Identify which cell holds the provided text, then report its (x, y) central coordinate. 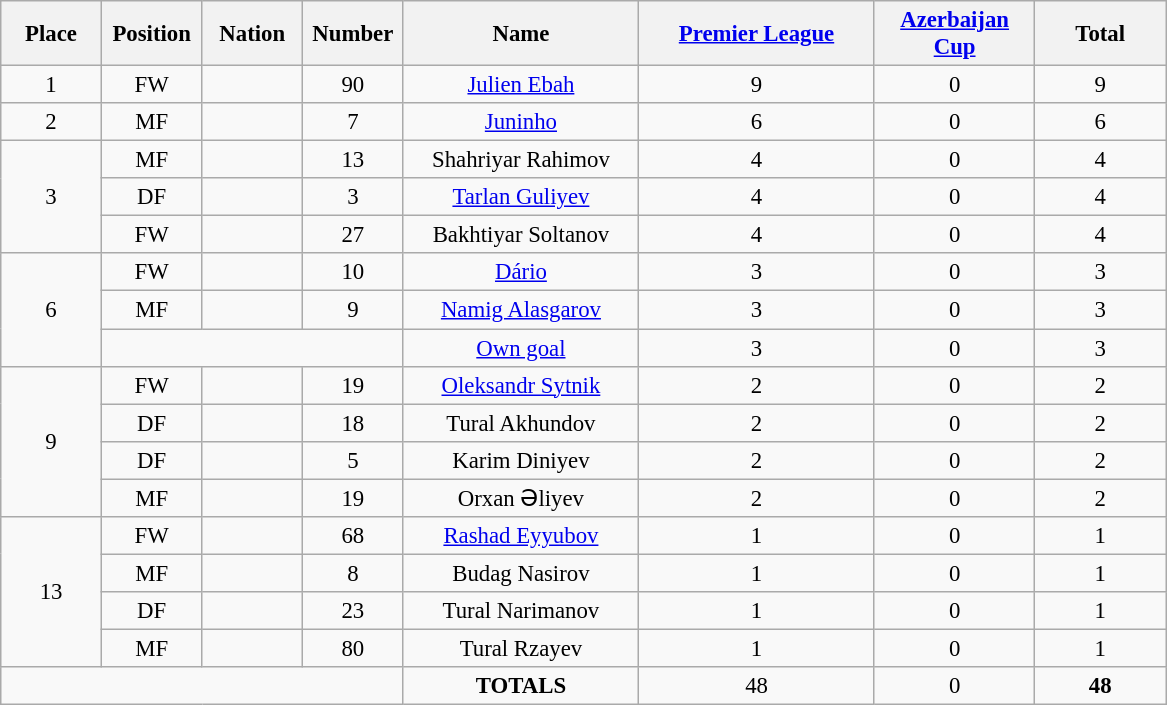
Karim Diniyev (521, 460)
Number (354, 34)
Nation (252, 34)
Tural Akhundov (521, 423)
18 (354, 423)
Budag Nasirov (521, 573)
68 (354, 536)
23 (354, 611)
Dário (521, 273)
Name (521, 34)
Total (1100, 34)
Position (152, 34)
Juninho (521, 122)
Namig Alasgarov (521, 310)
7 (354, 122)
Rashad Eyyubov (521, 536)
Place (52, 34)
Tarlan Guliyev (521, 197)
Tural Narimanov (521, 611)
Tural Rzayev (521, 648)
5 (354, 460)
27 (354, 235)
8 (354, 573)
80 (354, 648)
Orxan Əliyev (521, 498)
10 (354, 273)
Azerbaijan Cup (954, 34)
Premier League (757, 34)
Bakhtiyar Soltanov (521, 235)
90 (354, 85)
Oleksandr Sytnik (521, 385)
Julien Ebah (521, 85)
Own goal (521, 348)
TOTALS (521, 686)
Shahriyar Rahimov (521, 160)
